Return the [x, y] coordinate for the center point of the cell that contains the specified text.  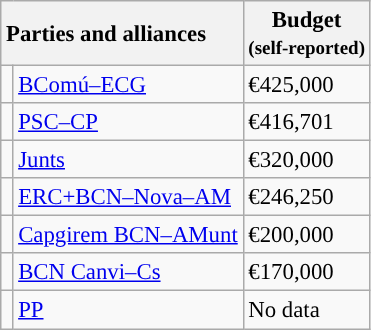
ERC+BCN–Nova–AM [128, 197]
No data [306, 310]
PP [128, 310]
€320,000 [306, 160]
Junts [128, 160]
€425,000 [306, 85]
Capgirem BCN–AMunt [128, 235]
€200,000 [306, 235]
€416,701 [306, 122]
Budget(self-reported) [306, 34]
Parties and alliances [122, 34]
BCN Canvi–Cs [128, 273]
€246,250 [306, 197]
PSC–CP [128, 122]
€170,000 [306, 273]
BComú–ECG [128, 85]
